Find where the given text appears and provide that cell's center as (x, y) coordinate. 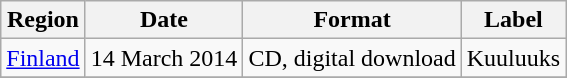
Label (513, 20)
Kuuluuks (513, 58)
Finland (43, 58)
Date (164, 20)
Format (352, 20)
CD, digital download (352, 58)
14 March 2014 (164, 58)
Region (43, 20)
